From the cell containing the given text, extract its center point as (X, Y) coordinate. 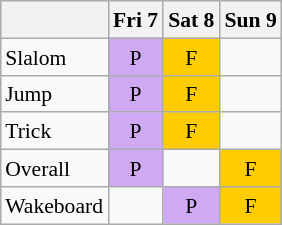
Fri 7 (136, 20)
Sat 8 (191, 20)
Trick (54, 130)
Sun 9 (250, 20)
Jump (54, 94)
Overall (54, 168)
Wakeboard (54, 204)
Slalom (54, 56)
